Search for the cell housing the specified text and yield its (x, y) center coordinate. 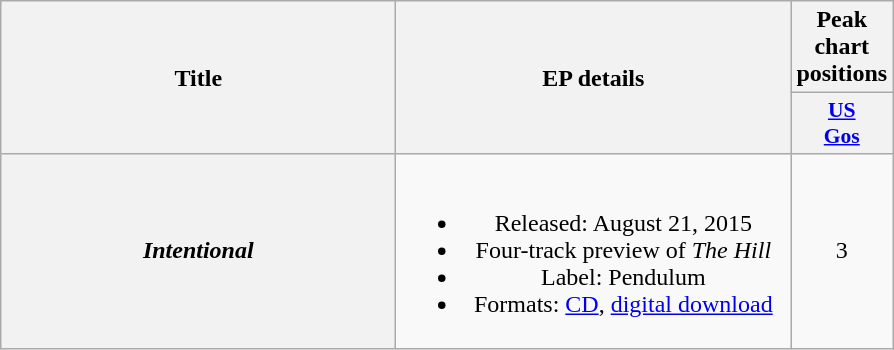
Title (198, 78)
3 (842, 251)
USGos (842, 124)
EP details (594, 78)
Intentional (198, 251)
Peak chart positions (842, 47)
Released: August 21, 2015Four-track preview of The HillLabel: PendulumFormats: CD, digital download (594, 251)
